Detect which cell encompasses the target text, then output its [x, y] center coordinate. 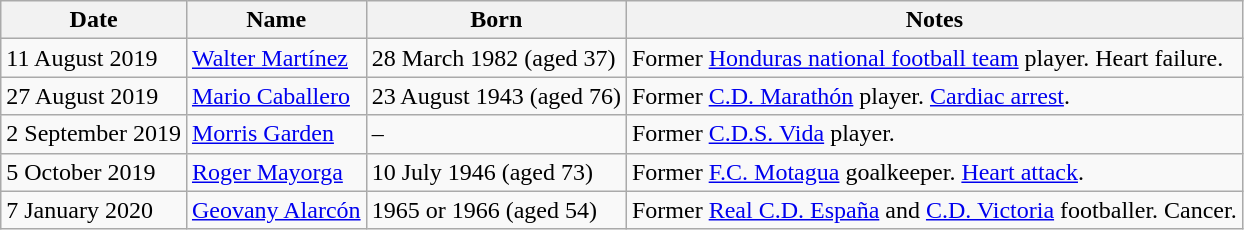
23 August 1943 (aged 76) [496, 96]
Former Honduras national football team player. Heart failure. [934, 58]
5 October 2019 [94, 172]
11 August 2019 [94, 58]
Roger Mayorga [276, 172]
Notes [934, 20]
2 September 2019 [94, 134]
Former F.C. Motagua goalkeeper. Heart attack. [934, 172]
Former Real C.D. España and C.D. Victoria footballer. Cancer. [934, 210]
Morris Garden [276, 134]
10 July 1946 (aged 73) [496, 172]
Mario Caballero [276, 96]
1965 or 1966 (aged 54) [496, 210]
7 January 2020 [94, 210]
27 August 2019 [94, 96]
Name [276, 20]
Born [496, 20]
Geovany Alarcón [276, 210]
Walter Martínez [276, 58]
Former C.D. Marathón player. Cardiac arrest. [934, 96]
28 March 1982 (aged 37) [496, 58]
Former C.D.S. Vida player. [934, 134]
– [496, 134]
Date [94, 20]
